For the text-containing cell, return its midpoint in (x, y) coordinate format. 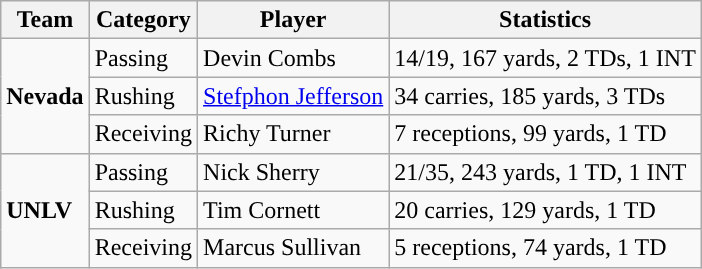
Nevada (45, 96)
Statistics (546, 20)
Stefphon Jefferson (294, 96)
Player (294, 20)
Devin Combs (294, 58)
20 carries, 129 yards, 1 TD (546, 210)
21/35, 243 yards, 1 TD, 1 INT (546, 172)
Team (45, 20)
34 carries, 185 yards, 3 TDs (546, 96)
Tim Cornett (294, 210)
Marcus Sullivan (294, 248)
5 receptions, 74 yards, 1 TD (546, 248)
Richy Turner (294, 134)
UNLV (45, 210)
7 receptions, 99 yards, 1 TD (546, 134)
Nick Sherry (294, 172)
Category (143, 20)
14/19, 167 yards, 2 TDs, 1 INT (546, 58)
